Output the [x, y] coordinate of the center of the cell containing the given text.  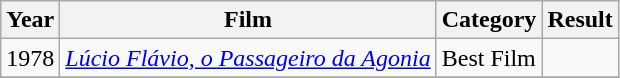
Result [580, 20]
1978 [30, 58]
Year [30, 20]
Film [248, 20]
Category [489, 20]
Lúcio Flávio, o Passageiro da Agonia [248, 58]
Best Film [489, 58]
